Output the (X, Y) coordinate of the center of the cell containing the given text.  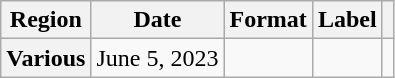
Format (268, 20)
Various (46, 58)
Label (347, 20)
Region (46, 20)
June 5, 2023 (158, 58)
Date (158, 20)
